Return the [X, Y] coordinate for the center point of the cell that contains the specified text.  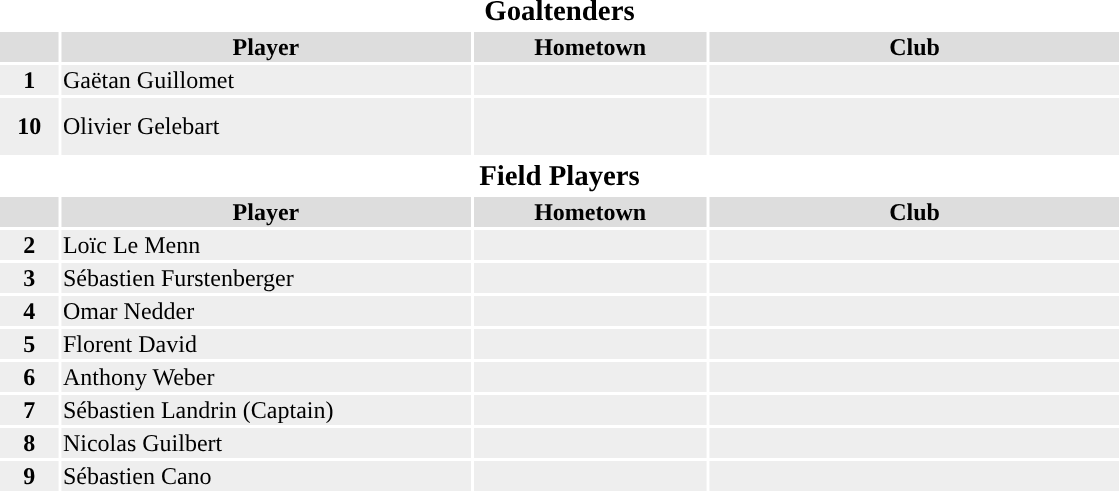
1 [29, 80]
7 [29, 410]
10 [29, 126]
Florent David [266, 344]
6 [29, 377]
Field Players [560, 176]
9 [29, 476]
5 [29, 344]
Loïc Le Menn [266, 245]
Nicolas Guilbert [266, 443]
Sébastien Furstenberger [266, 278]
4 [29, 311]
Sébastien Landrin (Captain) [266, 410]
Omar Nedder [266, 311]
3 [29, 278]
Anthony Weber [266, 377]
Olivier Gelebart [266, 126]
Gaëtan Guillomet [266, 80]
Sébastien Cano [266, 476]
2 [29, 245]
8 [29, 443]
